For the text-containing cell, return its midpoint in (X, Y) coordinate format. 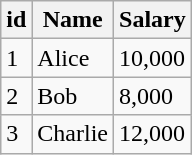
Salary (153, 20)
3 (16, 134)
Name (73, 20)
Charlie (73, 134)
1 (16, 58)
Alice (73, 58)
id (16, 20)
Bob (73, 96)
2 (16, 96)
10,000 (153, 58)
8,000 (153, 96)
12,000 (153, 134)
